Pinpoint the cell where the given text exists, returning its (x, y) midpoint coordinate. 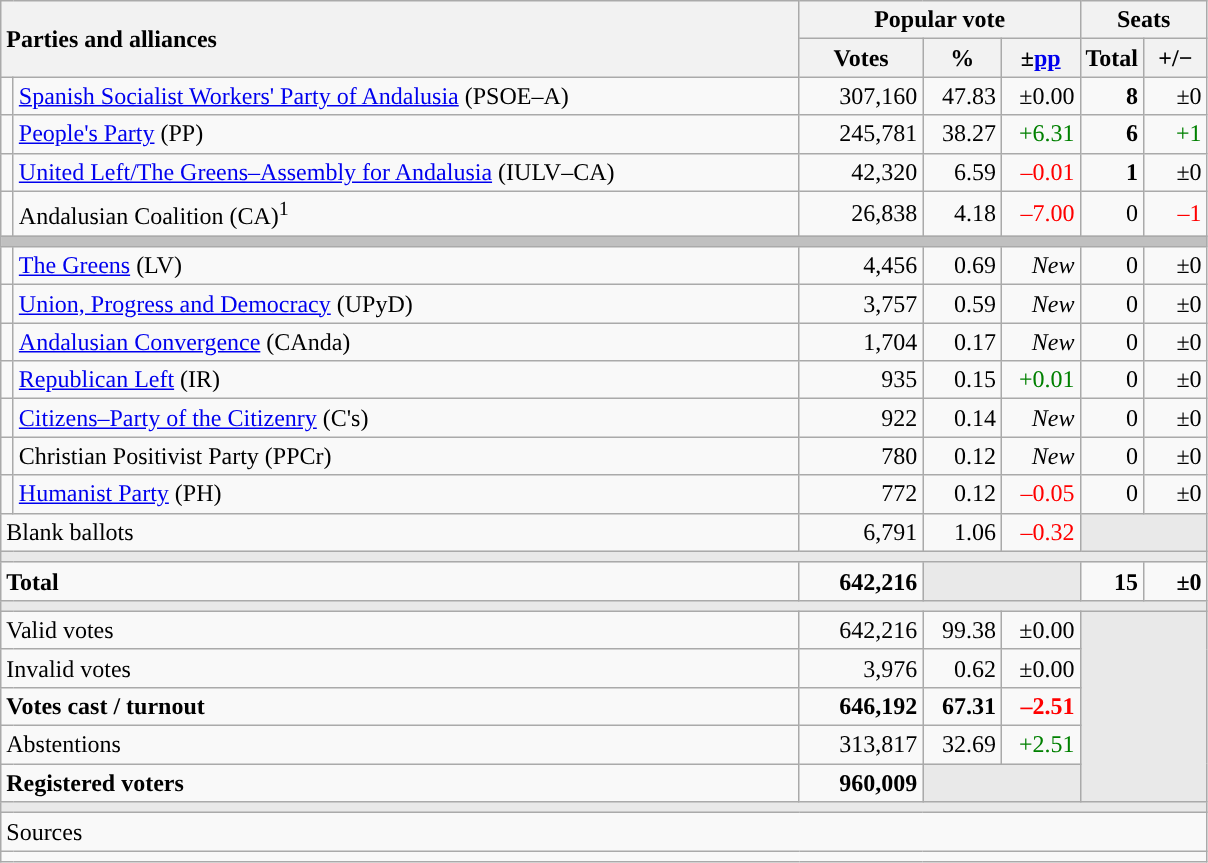
Andalusian Coalition (CA)1 (406, 214)
6 (1112, 134)
38.27 (962, 134)
6,791 (861, 532)
Registered voters (400, 783)
+/− (1176, 58)
Blank ballots (400, 532)
The Greens (LV) (406, 266)
Union, Progress and Democracy (UPyD) (406, 304)
0.15 (962, 380)
1,704 (861, 342)
0.14 (962, 418)
Parties and alliances (400, 39)
0.62 (962, 668)
4,456 (861, 266)
Sources (604, 832)
+6.31 (1040, 134)
Republican Left (IR) (406, 380)
+0.01 (1040, 380)
313,817 (861, 745)
Valid votes (400, 630)
6.59 (962, 172)
245,781 (861, 134)
–2.51 (1040, 706)
0.69 (962, 266)
Seats (1144, 20)
307,160 (861, 96)
Andalusian Convergence (CAnda) (406, 342)
646,192 (861, 706)
Votes (861, 58)
15 (1112, 581)
32.69 (962, 745)
People's Party (PP) (406, 134)
Invalid votes (400, 668)
Citizens–Party of the Citizenry (C's) (406, 418)
47.83 (962, 96)
8 (1112, 96)
935 (861, 380)
United Left/The Greens–Assembly for Andalusia (IULV–CA) (406, 172)
–1 (1176, 214)
+1 (1176, 134)
–0.32 (1040, 532)
4.18 (962, 214)
99.38 (962, 630)
960,009 (861, 783)
67.31 (962, 706)
Votes cast / turnout (400, 706)
–0.05 (1040, 494)
+2.51 (1040, 745)
1 (1112, 172)
780 (861, 456)
26,838 (861, 214)
772 (861, 494)
3,757 (861, 304)
42,320 (861, 172)
Humanist Party (PH) (406, 494)
922 (861, 418)
0.17 (962, 342)
1.06 (962, 532)
Abstentions (400, 745)
–7.00 (1040, 214)
Christian Positivist Party (PPCr) (406, 456)
–0.01 (1040, 172)
Popular vote (940, 20)
0.59 (962, 304)
±pp (1040, 58)
% (962, 58)
3,976 (861, 668)
Spanish Socialist Workers' Party of Andalusia (PSOE–A) (406, 96)
